Capture the cell that displays the provided text and extract its [X, Y] central coordinate. 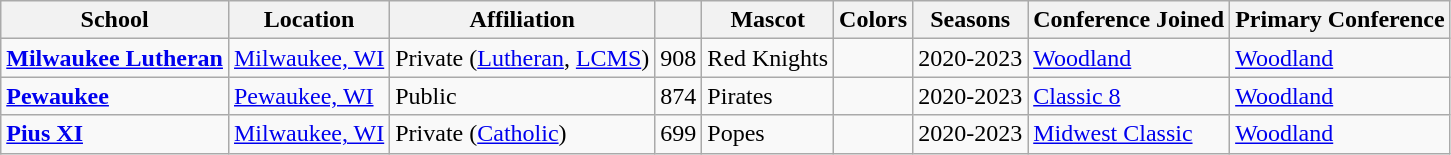
Classic 8 [1129, 96]
Conference Joined [1129, 20]
Private (Catholic) [522, 134]
Pius XI [115, 134]
Pewaukee, WI [308, 96]
Affiliation [522, 20]
Primary Conference [1340, 20]
Popes [768, 134]
Private (Lutheran, LCMS) [522, 58]
908 [678, 58]
Seasons [970, 20]
Pewaukee [115, 96]
Colors [874, 20]
Milwaukee Lutheran [115, 58]
Public [522, 96]
Location [308, 20]
Mascot [768, 20]
School [115, 20]
874 [678, 96]
Midwest Classic [1129, 134]
Pirates [768, 96]
Red Knights [768, 58]
699 [678, 134]
